Determine the [x, y] coordinate at the center of the cell enclosing the given text.  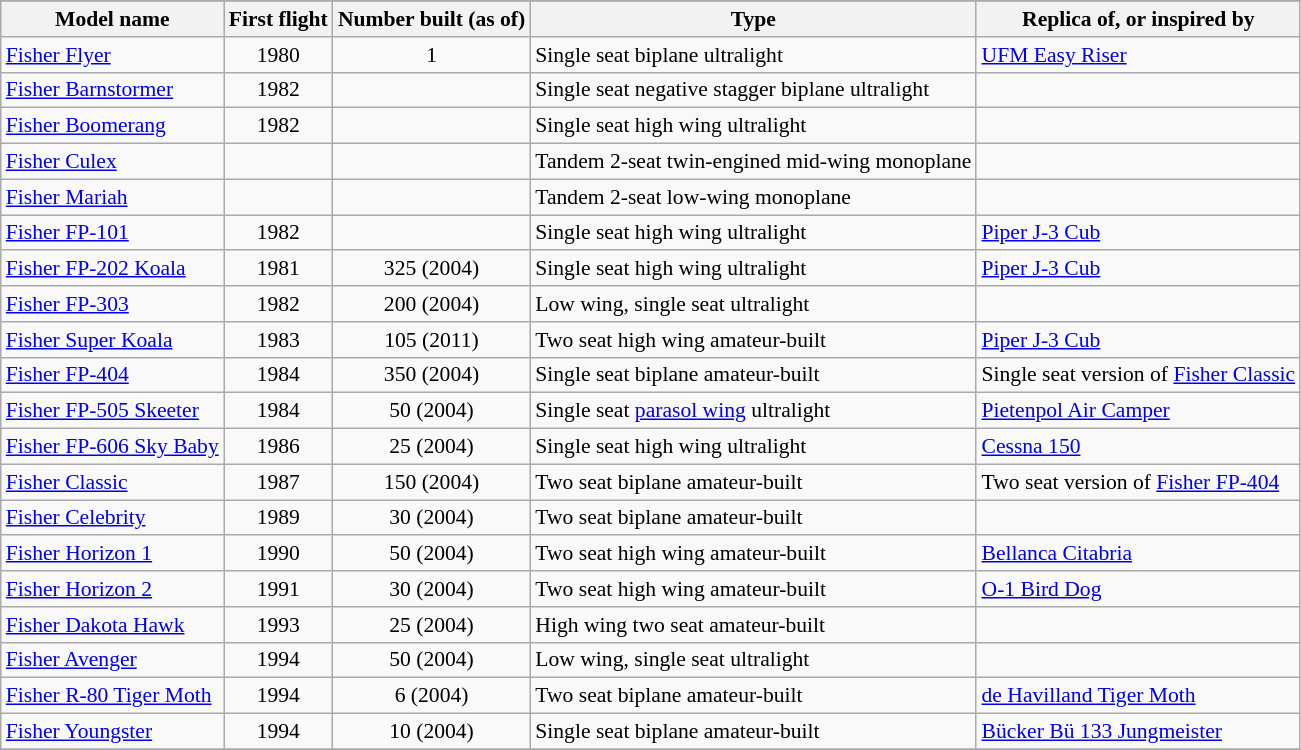
Cessna 150 [1138, 447]
Fisher FP-505 Skeeter [112, 411]
Fisher Avenger [112, 660]
Fisher Horizon 2 [112, 589]
Fisher FP-606 Sky Baby [112, 447]
Fisher R-80 Tiger Moth [112, 696]
1983 [278, 340]
UFM Easy Riser [1138, 55]
Single seat parasol wing ultralight [753, 411]
1 [432, 55]
O-1 Bird Dog [1138, 589]
1989 [278, 518]
Fisher FP-101 [112, 233]
Fisher Flyer [112, 55]
Bücker Bü 133 Jungmeister [1138, 732]
1990 [278, 554]
Fisher Super Koala [112, 340]
Tandem 2-seat low-wing monoplane [753, 197]
Fisher FP-303 [112, 304]
1991 [278, 589]
1993 [278, 625]
1986 [278, 447]
Single seat version of Fisher Classic [1138, 375]
105 (2011) [432, 340]
Number built (as of) [432, 19]
Pietenpol Air Camper [1138, 411]
1980 [278, 55]
1981 [278, 269]
Type [753, 19]
6 (2004) [432, 696]
de Havilland Tiger Moth [1138, 696]
High wing two seat amateur-built [753, 625]
Single seat negative stagger biplane ultralight [753, 90]
200 (2004) [432, 304]
Fisher Celebrity [112, 518]
Fisher Boomerang [112, 126]
Single seat biplane ultralight [753, 55]
First flight [278, 19]
Model name [112, 19]
Tandem 2-seat twin-engined mid-wing monoplane [753, 162]
Fisher Youngster [112, 732]
Replica of, or inspired by [1138, 19]
Fisher Barnstormer [112, 90]
Fisher Mariah [112, 197]
Two seat version of Fisher FP-404 [1138, 482]
1987 [278, 482]
150 (2004) [432, 482]
10 (2004) [432, 732]
Fisher Dakota Hawk [112, 625]
325 (2004) [432, 269]
Bellanca Citabria [1138, 554]
Fisher Classic [112, 482]
350 (2004) [432, 375]
Fisher FP-404 [112, 375]
Fisher FP-202 Koala [112, 269]
Fisher Culex [112, 162]
Fisher Horizon 1 [112, 554]
